Search for the cell housing the specified text and yield its [x, y] center coordinate. 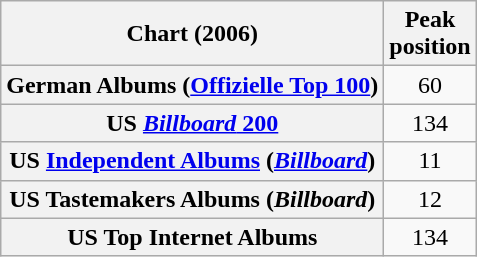
11 [430, 161]
German Albums (Offizielle Top 100) [192, 85]
60 [430, 85]
12 [430, 199]
US Independent Albums (Billboard) [192, 161]
Peakposition [430, 34]
US Top Internet Albums [192, 237]
Chart (2006) [192, 34]
US Tastemakers Albums (Billboard) [192, 199]
US Billboard 200 [192, 123]
